Find where the given text appears and provide that cell's center as [X, Y] coordinate. 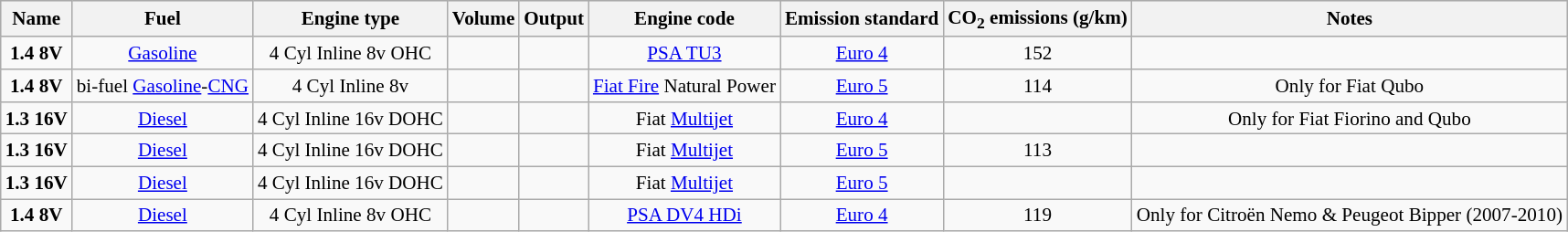
Emission standard [862, 19]
4 Cyl Inline 8v [351, 86]
bi-fuel Gasoline-CNG [163, 86]
113 [1037, 150]
152 [1037, 53]
119 [1037, 216]
Notes [1350, 19]
Gasoline [163, 53]
Fuel [163, 19]
Only for Fiat Qubo [1350, 86]
Engine type [351, 19]
Fiat Fire Natural Power [684, 86]
Name [37, 19]
CO2 emissions (g/km) [1037, 19]
PSA DV4 HDi [684, 216]
Engine code [684, 19]
114 [1037, 86]
Only for Fiat Fiorino and Qubo [1350, 117]
Output [554, 19]
Volume [483, 19]
Only for Citroën Nemo & Peugeot Bipper (2007-2010) [1350, 216]
PSA TU3 [684, 53]
